Return (X, Y) of the center of cell containing provided text 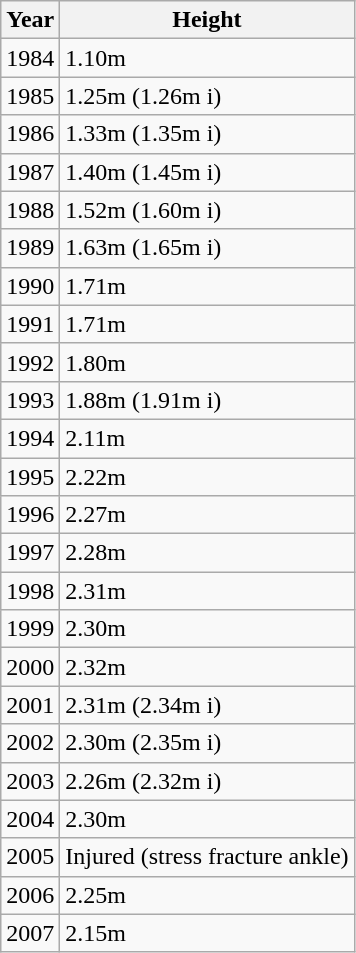
1987 (30, 172)
2.15m (207, 933)
2.11m (207, 438)
1985 (30, 96)
2005 (30, 857)
1999 (30, 629)
2.31m (207, 591)
1989 (30, 248)
2.22m (207, 477)
1997 (30, 553)
1984 (30, 58)
2.32m (207, 667)
1.88m (1.91m i) (207, 400)
2006 (30, 895)
1993 (30, 400)
1.33m (1.35m i) (207, 134)
Year (30, 20)
1.63m (1.65m i) (207, 248)
2000 (30, 667)
2002 (30, 743)
2.30m (2.35m i) (207, 743)
2001 (30, 705)
2.27m (207, 515)
2004 (30, 819)
1.80m (207, 362)
1995 (30, 477)
2.31m (2.34m i) (207, 705)
2.28m (207, 553)
1.10m (207, 58)
Height (207, 20)
Injured (stress fracture ankle) (207, 857)
1.40m (1.45m i) (207, 172)
2007 (30, 933)
1994 (30, 438)
1992 (30, 362)
1996 (30, 515)
1.52m (1.60m i) (207, 210)
2003 (30, 781)
1.25m (1.26m i) (207, 96)
1998 (30, 591)
1990 (30, 286)
1988 (30, 210)
2.26m (2.32m i) (207, 781)
1986 (30, 134)
1991 (30, 324)
2.25m (207, 895)
